Pinpoint the cell where the given text exists, returning its [X, Y] midpoint coordinate. 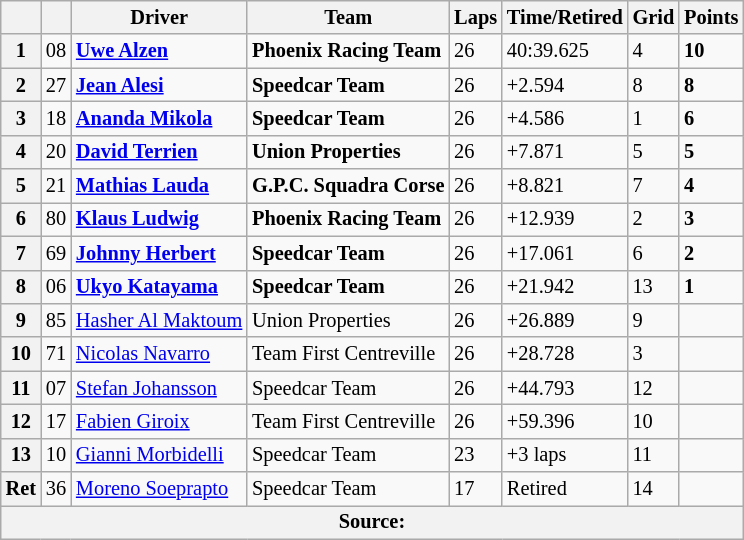
08 [56, 51]
+26.889 [565, 320]
+59.396 [565, 421]
+44.793 [565, 388]
+21.942 [565, 287]
40:39.625 [565, 51]
Ret [21, 489]
Stefan Johansson [159, 388]
+8.821 [565, 186]
+2.594 [565, 85]
18 [56, 118]
+17.061 [565, 253]
Mathias Lauda [159, 186]
+28.728 [565, 354]
Klaus Ludwig [159, 219]
+12.939 [565, 219]
Laps [476, 17]
+4.586 [565, 118]
Moreno Soeprapto [159, 489]
David Terrien [159, 152]
Jean Alesi [159, 85]
Fabien Giroix [159, 421]
85 [56, 320]
+3 laps [565, 455]
Ananda Mikola [159, 118]
07 [56, 388]
Uwe Alzen [159, 51]
69 [56, 253]
Johnny Herbert [159, 253]
Team [348, 17]
36 [56, 489]
80 [56, 219]
23 [476, 455]
Source: [372, 522]
Driver [159, 17]
Nicolas Navarro [159, 354]
Gianni Morbidelli [159, 455]
Points [711, 17]
14 [654, 489]
Ukyo Katayama [159, 287]
06 [56, 287]
21 [56, 186]
Retired [565, 489]
71 [56, 354]
Hasher Al Maktoum [159, 320]
G.P.C. Squadra Corse [348, 186]
+7.871 [565, 152]
Time/Retired [565, 17]
27 [56, 85]
Grid [654, 17]
20 [56, 152]
